Scan for the cell matching the given text and deliver its (x, y) coordinate at center. 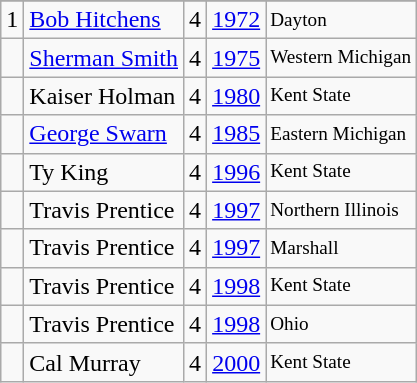
Eastern Michigan (341, 134)
Western Michigan (341, 58)
1972 (236, 20)
1 (12, 20)
Ohio (341, 324)
Cal Murray (104, 362)
1985 (236, 134)
Kaiser Holman (104, 96)
Dayton (341, 20)
Ty King (104, 172)
Northern Illinois (341, 210)
Marshall (341, 248)
2000 (236, 362)
George Swarn (104, 134)
1996 (236, 172)
1980 (236, 96)
Sherman Smith (104, 58)
Bob Hitchens (104, 20)
1975 (236, 58)
